Detect which cell encompasses the target text, then output its [X, Y] center coordinate. 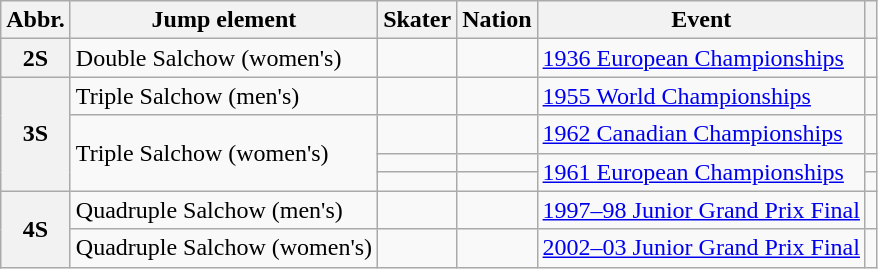
3S [36, 134]
1955 World Championships [701, 96]
Double Salchow (women's) [224, 58]
Skater [418, 20]
Triple Salchow (men's) [224, 96]
Event [701, 20]
Triple Salchow (women's) [224, 153]
1961 European Championships [701, 172]
Jump element [224, 20]
1997–98 Junior Grand Prix Final [701, 210]
1936 European Championships [701, 58]
Quadruple Salchow (women's) [224, 248]
2002–03 Junior Grand Prix Final [701, 248]
Abbr. [36, 20]
Nation [497, 20]
2S [36, 58]
Quadruple Salchow (men's) [224, 210]
1962 Canadian Championships [701, 134]
4S [36, 229]
